Capture the cell that displays the provided text and extract its [x, y] central coordinate. 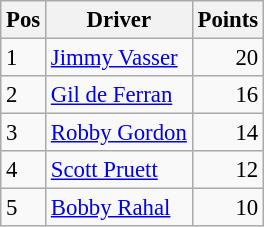
10 [228, 208]
20 [228, 58]
Pos [24, 20]
1 [24, 58]
3 [24, 133]
Bobby Rahal [120, 208]
2 [24, 95]
Points [228, 20]
5 [24, 208]
12 [228, 170]
Gil de Ferran [120, 95]
4 [24, 170]
14 [228, 133]
Jimmy Vasser [120, 58]
16 [228, 95]
Robby Gordon [120, 133]
Driver [120, 20]
Scott Pruett [120, 170]
